Determine the (x, y) coordinate at the center of the cell enclosing the given text.  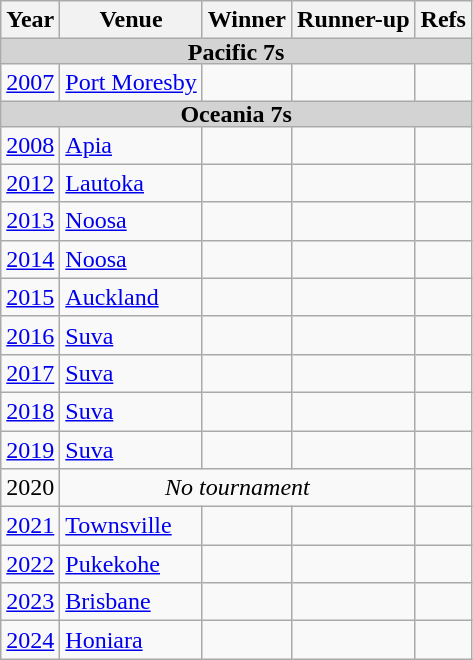
2017 (30, 373)
Auckland (131, 297)
2007 (30, 82)
Winner (246, 20)
No tournament (238, 488)
Pukekohe (131, 564)
Venue (131, 20)
Runner-up (354, 20)
2023 (30, 602)
2014 (30, 259)
2008 (30, 145)
2024 (30, 640)
2013 (30, 221)
Pacific 7s (236, 52)
Apia (131, 145)
Refs (443, 20)
2015 (30, 297)
Oceania 7s (236, 114)
2020 (30, 488)
Lautoka (131, 183)
2021 (30, 526)
Port Moresby (131, 82)
2022 (30, 564)
2012 (30, 183)
Honiara (131, 640)
Year (30, 20)
Townsville (131, 526)
2018 (30, 411)
Brisbane (131, 602)
2016 (30, 335)
2019 (30, 449)
